Capture the cell that displays the provided text and extract its (X, Y) central coordinate. 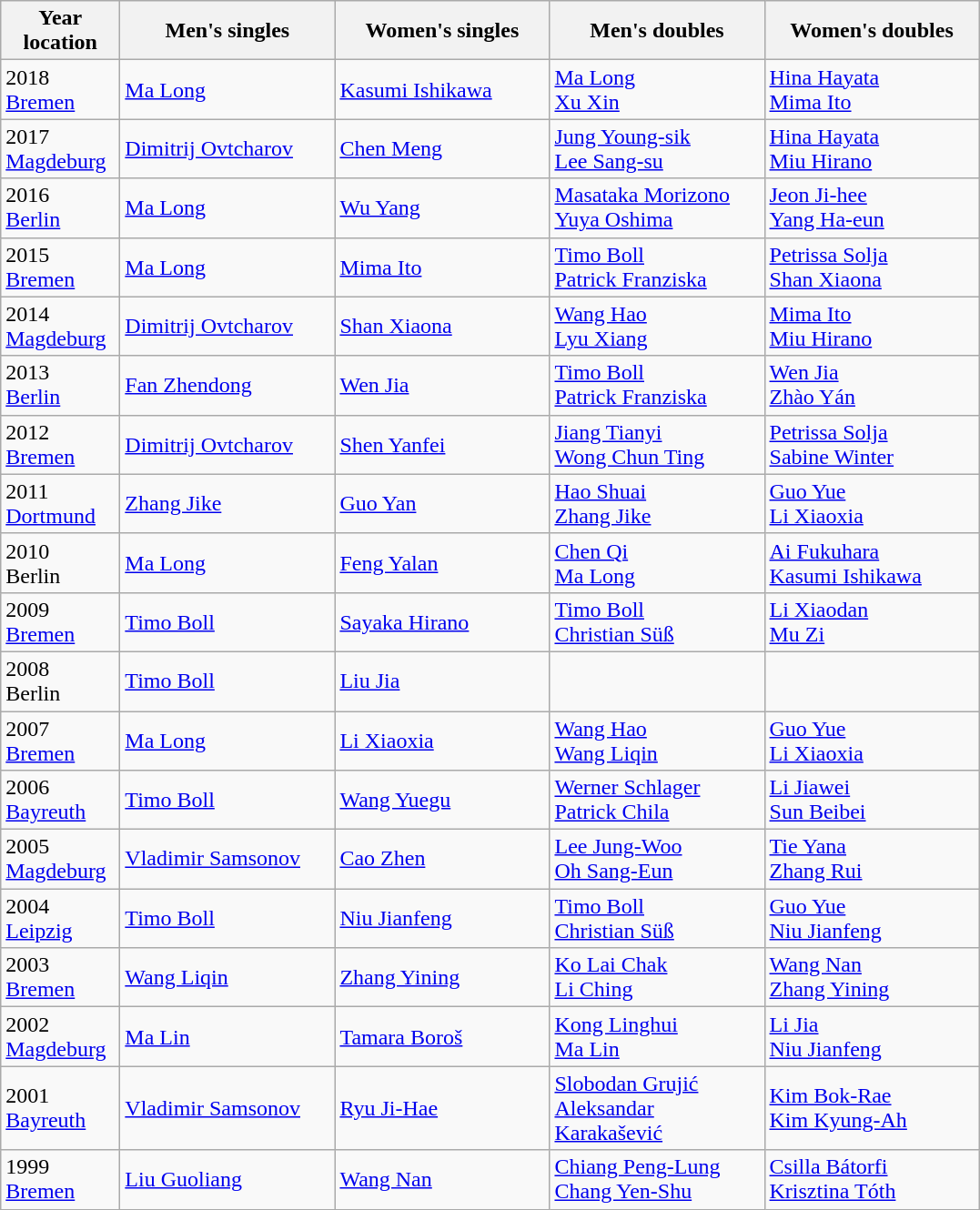
2005 Magdeburg (60, 859)
Li Xiaodan Mu Zi (872, 622)
Wang Nan (442, 1179)
2013 Berlin (60, 386)
Wu Yang (442, 207)
Petrissa Solja Shan Xiaona (872, 267)
2012 Bremen (60, 444)
Guo Yan (442, 504)
2010 Berlin (60, 562)
Kasumi Ishikawa (442, 89)
Jung Young-sik Lee Sang-su (657, 149)
Shen Yanfei (442, 444)
2003 Bremen (60, 977)
Cao Zhen (442, 859)
Guo Yue Niu Jianfeng (872, 919)
2009 Bremen (60, 622)
Ai Fukuhara Kasumi Ishikawa (872, 562)
Wen Jia (442, 386)
Tamara Boroš (442, 1037)
2015 Bremen (60, 267)
Lee Jung-Woo Oh Sang-Eun (657, 859)
Liu Jia (442, 681)
Petrissa Solja Sabine Winter (872, 444)
Ko Lai Chak Li Ching (657, 977)
2018 Bremen (60, 89)
2004 Leipzig (60, 919)
Chen Qi Ma Long (657, 562)
Wen Jia Zhào Yán (872, 386)
Mima Ito Miu Hirano (872, 326)
Women's singles (442, 31)
2008 Berlin (60, 681)
2011 Dortmund (60, 504)
Kong Linghui Ma Lin (657, 1037)
2016 Berlin (60, 207)
2006 Bayreuth (60, 801)
Ryu Ji-Hae (442, 1108)
Ma Long Xu Xin (657, 89)
1999 Bremen (60, 1179)
Year location (60, 31)
Hao Shuai Zhang Jike (657, 504)
Jeon Ji-hee Yang Ha-eun (872, 207)
Zhang Yining (442, 977)
Slobodan Grujić Aleksandar Karakašević (657, 1108)
Jiang Tianyi Wong Chun Ting (657, 444)
2001 Bayreuth (60, 1108)
Men's doubles (657, 31)
2017 Magdeburg (60, 149)
Li Jiawei Sun Beibei (872, 801)
Zhang Jike (227, 504)
Masataka Morizono Yuya Oshima (657, 207)
Tie Yana Zhang Rui (872, 859)
Wang Hao Lyu Xiang (657, 326)
Wang Liqin (227, 977)
Li Jia Niu Jianfeng (872, 1037)
Niu Jianfeng (442, 919)
Werner Schlager Patrick Chila (657, 801)
Li Xiaoxia (442, 741)
Csilla Bátorfi Krisztina Tóth (872, 1179)
Kim Bok-Rae Kim Kyung-Ah (872, 1108)
2002 Magdeburg (60, 1037)
Liu Guoliang (227, 1179)
Wang Hao Wang Liqin (657, 741)
Women's doubles (872, 31)
Chen Meng (442, 149)
Wang Yuegu (442, 801)
Hina Hayata Miu Hirano (872, 149)
Chiang Peng-Lung Chang Yen-Shu (657, 1179)
2007 Bremen (60, 741)
Fan Zhendong (227, 386)
Ma Lin (227, 1037)
Men's singles (227, 31)
Wang Nan Zhang Yining (872, 977)
Sayaka Hirano (442, 622)
Feng Yalan (442, 562)
2014 Magdeburg (60, 326)
Mima Ito (442, 267)
Shan Xiaona (442, 326)
Hina Hayata Mima Ito (872, 89)
